Find where the given text appears and provide that cell's center as (X, Y) coordinate. 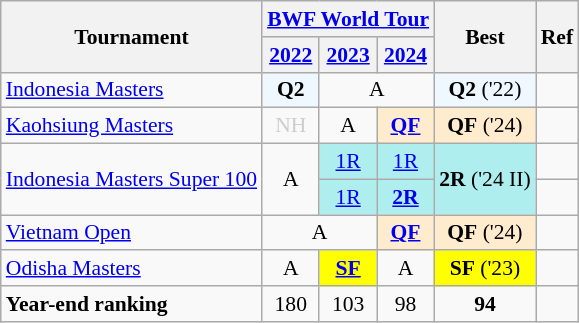
Indonesia Masters (132, 90)
94 (485, 304)
NH (290, 126)
2R (406, 197)
2R ('24 II) (485, 180)
Best (485, 36)
SF (348, 269)
Vietnam Open (132, 233)
103 (348, 304)
2023 (348, 55)
180 (290, 304)
Year-end ranking (132, 304)
2024 (406, 55)
2022 (290, 55)
Tournament (132, 36)
Q2 ('22) (485, 90)
SF ('23) (485, 269)
Ref (557, 36)
Q2 (290, 90)
Kaohsiung Masters (132, 126)
BWF World Tour (348, 19)
Indonesia Masters Super 100 (132, 180)
Odisha Masters (132, 269)
98 (406, 304)
